Output the (x, y) coordinate of the center of the cell containing the given text.  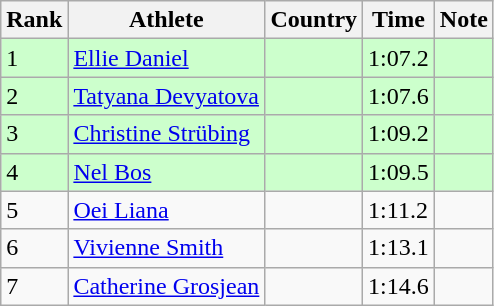
Vivienne Smith (166, 248)
Athlete (166, 20)
Tatyana Devyatova (166, 96)
Catherine Grosjean (166, 286)
6 (34, 248)
1:11.2 (399, 210)
7 (34, 286)
Christine Strübing (166, 134)
Note (464, 20)
1:09.5 (399, 172)
1:13.1 (399, 248)
1:07.6 (399, 96)
Nel Bos (166, 172)
4 (34, 172)
3 (34, 134)
1 (34, 58)
1:14.6 (399, 286)
2 (34, 96)
5 (34, 210)
1:09.2 (399, 134)
Time (399, 20)
Ellie Daniel (166, 58)
Rank (34, 20)
Country (314, 20)
Oei Liana (166, 210)
1:07.2 (399, 58)
